Scan for the cell matching the given text and deliver its [x, y] coordinate at center. 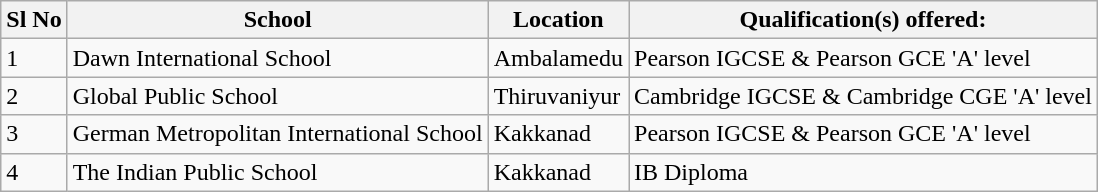
Qualification(s) offered: [862, 20]
1 [34, 58]
The Indian Public School [278, 172]
4 [34, 172]
3 [34, 134]
Sl No [34, 20]
School [278, 20]
IB Diploma [862, 172]
Location [558, 20]
Global Public School [278, 96]
Thiruvaniyur [558, 96]
German Metropolitan International School [278, 134]
Ambalamedu [558, 58]
Dawn International School [278, 58]
Cambridge IGCSE & Cambridge CGE 'A' level [862, 96]
2 [34, 96]
